Identify which cell holds the provided text, then report its [X, Y] central coordinate. 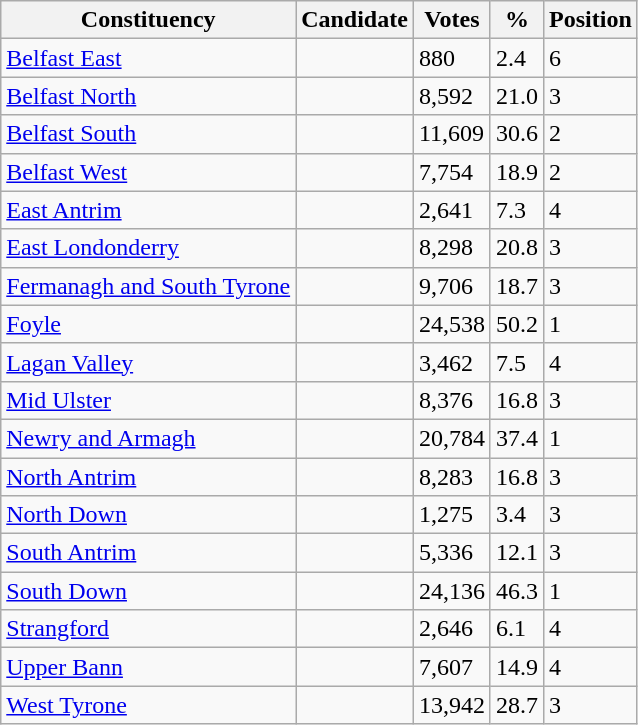
50.2 [516, 324]
18.9 [516, 172]
Candidate [355, 20]
North Down [148, 515]
7.5 [516, 362]
6 [591, 58]
37.4 [516, 438]
12.1 [516, 553]
Foyle [148, 324]
South Antrim [148, 553]
8,298 [452, 248]
2,646 [452, 629]
Lagan Valley [148, 362]
Votes [452, 20]
Belfast South [148, 134]
28.7 [516, 705]
18.7 [516, 286]
7.3 [516, 210]
Belfast East [148, 58]
9,706 [452, 286]
West Tyrone [148, 705]
8,376 [452, 400]
East Londonderry [148, 248]
5,336 [452, 553]
Mid Ulster [148, 400]
880 [452, 58]
Upper Bann [148, 667]
3.4 [516, 515]
24,538 [452, 324]
South Down [148, 591]
7,754 [452, 172]
Belfast North [148, 96]
14.9 [516, 667]
Constituency [148, 20]
Newry and Armagh [148, 438]
East Antrim [148, 210]
2.4 [516, 58]
1,275 [452, 515]
46.3 [516, 591]
13,942 [452, 705]
Fermanagh and South Tyrone [148, 286]
20,784 [452, 438]
24,136 [452, 591]
8,283 [452, 477]
North Antrim [148, 477]
% [516, 20]
Belfast West [148, 172]
8,592 [452, 96]
7,607 [452, 667]
11,609 [452, 134]
Position [591, 20]
6.1 [516, 629]
3,462 [452, 362]
Strangford [148, 629]
21.0 [516, 96]
20.8 [516, 248]
30.6 [516, 134]
2,641 [452, 210]
